Capture the cell that displays the provided text and extract its (X, Y) central coordinate. 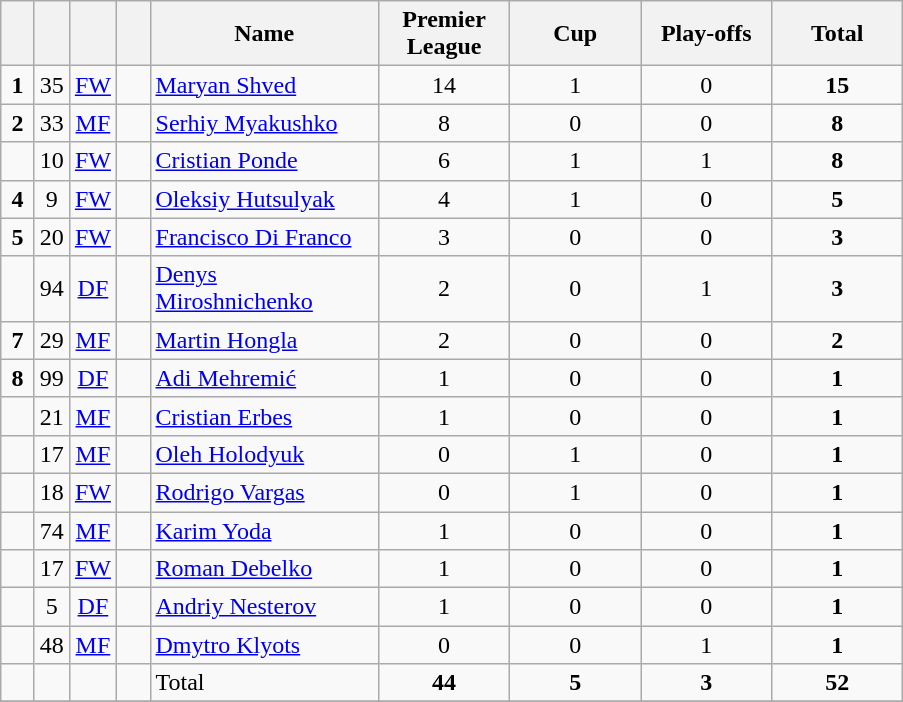
Cristian Erbes (264, 416)
Adi Mehremić (264, 378)
10 (52, 161)
29 (52, 340)
Rodrigo Vargas (264, 492)
52 (838, 683)
74 (52, 531)
14 (444, 85)
Francisco Di Franco (264, 237)
Karim Yoda (264, 531)
Cup (576, 34)
Oleh Holodyuk (264, 454)
6 (444, 161)
20 (52, 237)
Play-offs (706, 34)
Andriy Nesterov (264, 607)
Denys Miroshnichenko (264, 288)
Name (264, 34)
Maryan Shved (264, 85)
Martin Hongla (264, 340)
99 (52, 378)
15 (838, 85)
33 (52, 123)
Premier League (444, 34)
48 (52, 645)
18 (52, 492)
21 (52, 416)
Roman Debelko (264, 569)
44 (444, 683)
7 (18, 340)
Dmytro Klyots (264, 645)
Cristian Ponde (264, 161)
94 (52, 288)
35 (52, 85)
Oleksiy Hutsulyak (264, 199)
Serhiy Myakushko (264, 123)
9 (52, 199)
